Provide the [X, Y] coordinate of the cell's center where the given text is located.  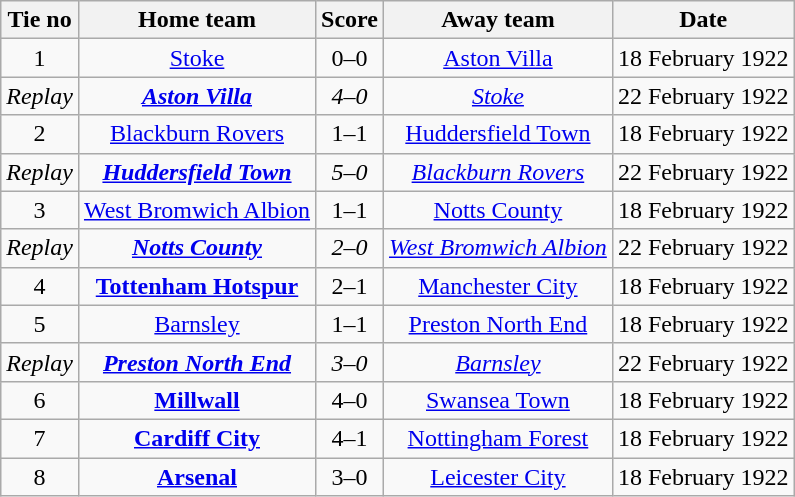
Cardiff City [196, 438]
Away team [498, 20]
Millwall [196, 400]
3 [40, 210]
8 [40, 477]
4 [40, 286]
Manchester City [498, 286]
Date [703, 20]
Tottenham Hotspur [196, 286]
Leicester City [498, 477]
Score [350, 20]
1 [40, 58]
Swansea Town [498, 400]
5–0 [350, 172]
2 [40, 134]
Home team [196, 20]
7 [40, 438]
Arsenal [196, 477]
6 [40, 400]
2–1 [350, 286]
5 [40, 324]
Nottingham Forest [498, 438]
4–1 [350, 438]
0–0 [350, 58]
Tie no [40, 20]
2–0 [350, 248]
